Extract the (X, Y) coordinate from the center of the cell holding the provided text.  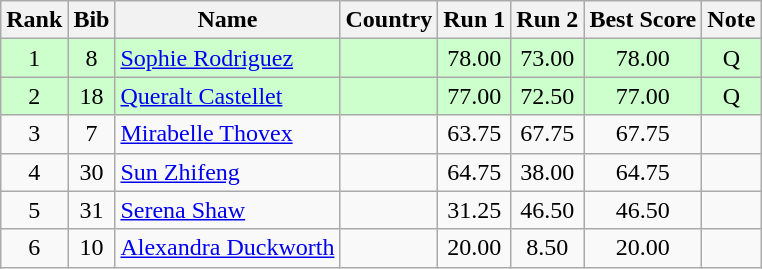
4 (34, 172)
Note (732, 20)
Run 1 (474, 20)
Mirabelle Thovex (228, 134)
Serena Shaw (228, 210)
10 (92, 248)
Best Score (643, 20)
38.00 (548, 172)
18 (92, 96)
2 (34, 96)
Country (389, 20)
Sophie Rodriguez (228, 58)
Bib (92, 20)
3 (34, 134)
Run 2 (548, 20)
Rank (34, 20)
72.50 (548, 96)
7 (92, 134)
30 (92, 172)
8 (92, 58)
1 (34, 58)
6 (34, 248)
Sun Zhifeng (228, 172)
31 (92, 210)
31.25 (474, 210)
8.50 (548, 248)
Queralt Castellet (228, 96)
5 (34, 210)
Alexandra Duckworth (228, 248)
Name (228, 20)
63.75 (474, 134)
73.00 (548, 58)
